Search for the cell housing the specified text and yield its [X, Y] center coordinate. 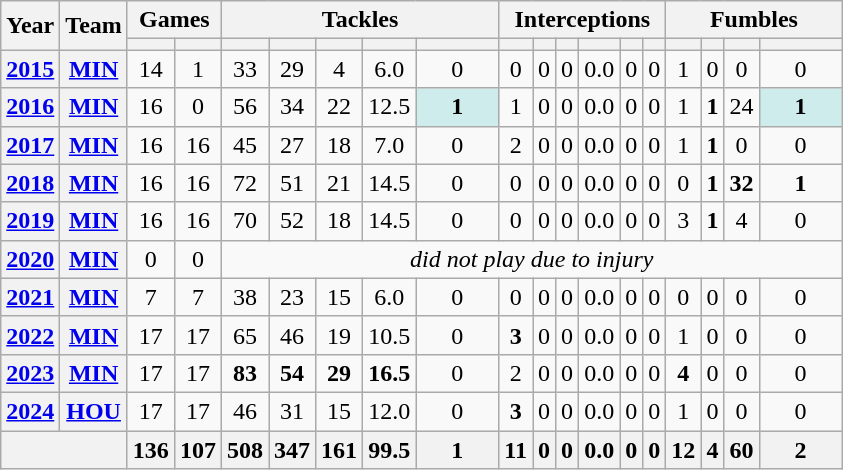
52 [292, 221]
27 [292, 145]
83 [244, 373]
24 [742, 107]
10.5 [390, 335]
7.0 [390, 145]
Fumbles [754, 20]
54 [292, 373]
161 [340, 449]
32 [742, 183]
31 [292, 411]
136 [150, 449]
Interceptions [582, 20]
21 [340, 183]
34 [292, 107]
508 [244, 449]
2024 [30, 411]
Games [174, 20]
22 [340, 107]
2017 [30, 145]
HOU [94, 411]
33 [244, 69]
51 [292, 183]
12 [684, 449]
60 [742, 449]
2019 [30, 221]
72 [244, 183]
Team [94, 26]
56 [244, 107]
70 [244, 221]
2021 [30, 297]
65 [244, 335]
107 [198, 449]
2015 [30, 69]
Tackles [360, 20]
2023 [30, 373]
2020 [30, 259]
99.5 [390, 449]
11 [516, 449]
12.5 [390, 107]
Year [30, 26]
did not play due to injury [532, 259]
19 [340, 335]
23 [292, 297]
347 [292, 449]
12.0 [390, 411]
14 [150, 69]
2018 [30, 183]
45 [244, 145]
2016 [30, 107]
38 [244, 297]
2022 [30, 335]
16.5 [390, 373]
